Search for the cell housing the specified text and yield its [X, Y] center coordinate. 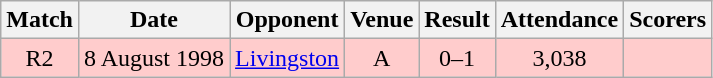
Livingston [288, 58]
0–1 [457, 58]
8 August 1998 [154, 58]
Match [40, 20]
R2 [40, 58]
3,038 [559, 58]
Date [154, 20]
Result [457, 20]
Attendance [559, 20]
Venue [382, 20]
Scorers [668, 20]
Opponent [288, 20]
A [382, 58]
